Find where the given text appears and provide that cell's center as [X, Y] coordinate. 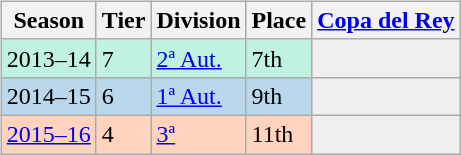
2013–14 [48, 58]
11th [279, 134]
2015–16 [48, 134]
3ª [198, 134]
9th [279, 96]
6 [124, 96]
Copa del Rey [386, 20]
7th [279, 58]
4 [124, 134]
1ª Aut. [198, 96]
7 [124, 58]
2014–15 [48, 96]
2ª Aut. [198, 58]
Season [48, 20]
Tier [124, 20]
Place [279, 20]
Division [198, 20]
